From the cell containing the given text, extract its center point as [X, Y] coordinate. 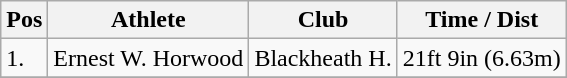
Club [323, 20]
Athlete [148, 20]
Pos [24, 20]
21ft 9in (6.63m) [482, 58]
Time / Dist [482, 20]
Ernest W. Horwood [148, 58]
1. [24, 58]
Blackheath H. [323, 58]
